Return (x, y) of the center of cell containing provided text 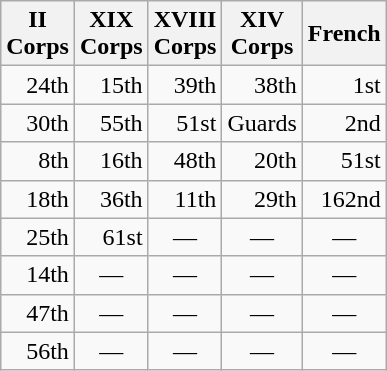
IICorps (38, 34)
48th (185, 161)
XVIIICorps (185, 34)
20th (262, 161)
French (344, 34)
2nd (344, 123)
XIVCorps (262, 34)
30th (38, 123)
39th (185, 85)
18th (38, 199)
Guards (262, 123)
14th (38, 275)
38th (262, 85)
56th (38, 351)
11th (185, 199)
36th (111, 199)
15th (111, 85)
XIXCorps (111, 34)
55th (111, 123)
61st (111, 237)
1st (344, 85)
24th (38, 85)
162nd (344, 199)
25th (38, 237)
47th (38, 313)
8th (38, 161)
29th (262, 199)
16th (111, 161)
